Find where the given text appears and provide that cell's center as (X, Y) coordinate. 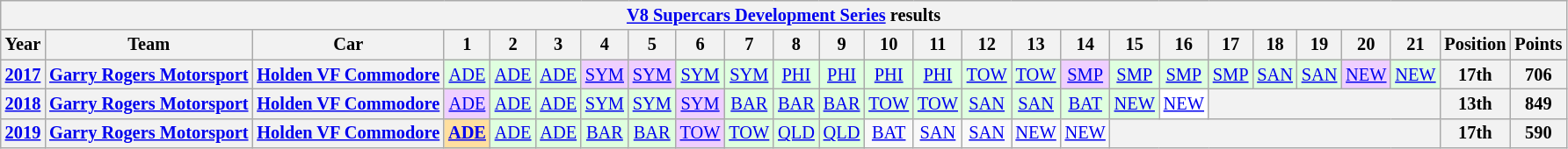
7 (749, 45)
13th (1475, 103)
10 (889, 45)
19 (1319, 45)
21 (1415, 45)
6 (701, 45)
15 (1135, 45)
Car (348, 45)
20 (1366, 45)
9 (842, 45)
706 (1538, 74)
14 (1085, 45)
4 (605, 45)
2018 (23, 103)
849 (1538, 103)
17 (1230, 45)
2 (513, 45)
Points (1538, 45)
V8 Supercars Development Series results (784, 15)
590 (1538, 133)
11 (938, 45)
Position (1475, 45)
16 (1184, 45)
13 (1036, 45)
3 (558, 45)
12 (987, 45)
2017 (23, 74)
5 (652, 45)
Year (23, 45)
8 (796, 45)
1 (468, 45)
2019 (23, 133)
Team (149, 45)
18 (1274, 45)
